Output the (x, y) coordinate of the center of the cell containing the given text.  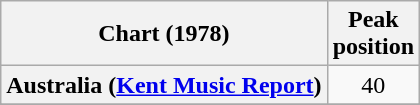
Australia (Kent Music Report) (164, 85)
Peakposition (373, 34)
40 (373, 85)
Chart (1978) (164, 34)
